Detect which cell encompasses the target text, then output its [X, Y] center coordinate. 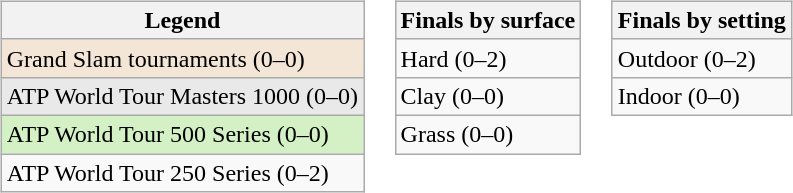
Hard (0–2) [488, 58]
Outdoor (0–2) [702, 58]
ATP World Tour Masters 1000 (0–0) [182, 96]
Indoor (0–0) [702, 96]
ATP World Tour 500 Series (0–0) [182, 134]
Finals by surface [488, 20]
Finals by setting [702, 20]
Legend [182, 20]
ATP World Tour 250 Series (0–2) [182, 173]
Grand Slam tournaments (0–0) [182, 58]
Clay (0–0) [488, 96]
Grass (0–0) [488, 134]
